Scan for the cell matching the given text and deliver its (X, Y) coordinate at center. 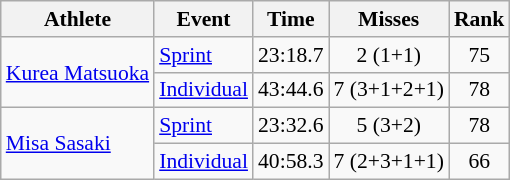
23:18.7 (290, 55)
Rank (480, 19)
43:44.6 (290, 90)
23:32.6 (290, 126)
2 (1+1) (388, 55)
Misa Sasaki (78, 144)
7 (2+3+1+1) (388, 162)
Misses (388, 19)
75 (480, 55)
7 (3+1+2+1) (388, 90)
Kurea Matsuoka (78, 72)
Time (290, 19)
Athlete (78, 19)
Event (204, 19)
66 (480, 162)
40:58.3 (290, 162)
5 (3+2) (388, 126)
